From the cell containing the given text, extract its center point as [X, Y] coordinate. 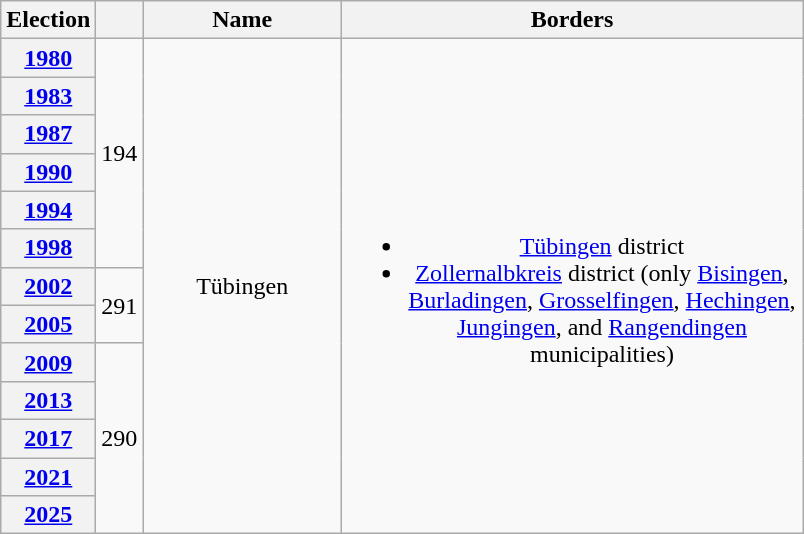
1987 [48, 134]
1980 [48, 58]
Borders [572, 20]
1998 [48, 248]
2002 [48, 286]
Election [48, 20]
Tübingen districtZollernalbkreis district (only Bisingen, Burladingen, Grosselfingen, Hechingen, Jungingen, and Rangendingen municipalities) [572, 286]
1983 [48, 96]
2005 [48, 324]
2013 [48, 400]
194 [120, 153]
291 [120, 305]
290 [120, 438]
2021 [48, 477]
1994 [48, 210]
2025 [48, 515]
2017 [48, 438]
Tübingen [242, 286]
1990 [48, 172]
2009 [48, 362]
Name [242, 20]
